Identify which cell holds the provided text, then report its (X, Y) central coordinate. 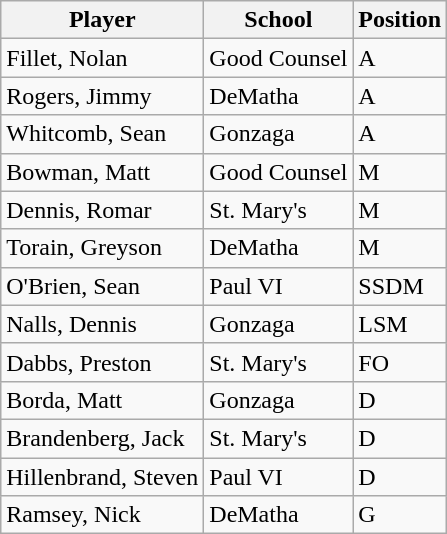
Hillenbrand, Steven (102, 477)
LSM (400, 324)
Rogers, Jimmy (102, 96)
G (400, 515)
FO (400, 362)
Nalls, Dennis (102, 324)
O'Brien, Sean (102, 286)
School (278, 20)
Brandenberg, Jack (102, 438)
Fillet, Nolan (102, 58)
Whitcomb, Sean (102, 134)
Position (400, 20)
Dennis, Romar (102, 210)
Player (102, 20)
SSDM (400, 286)
Bowman, Matt (102, 172)
Torain, Greyson (102, 248)
Ramsey, Nick (102, 515)
Dabbs, Preston (102, 362)
Borda, Matt (102, 400)
